Detect which cell encompasses the target text, then output its [X, Y] center coordinate. 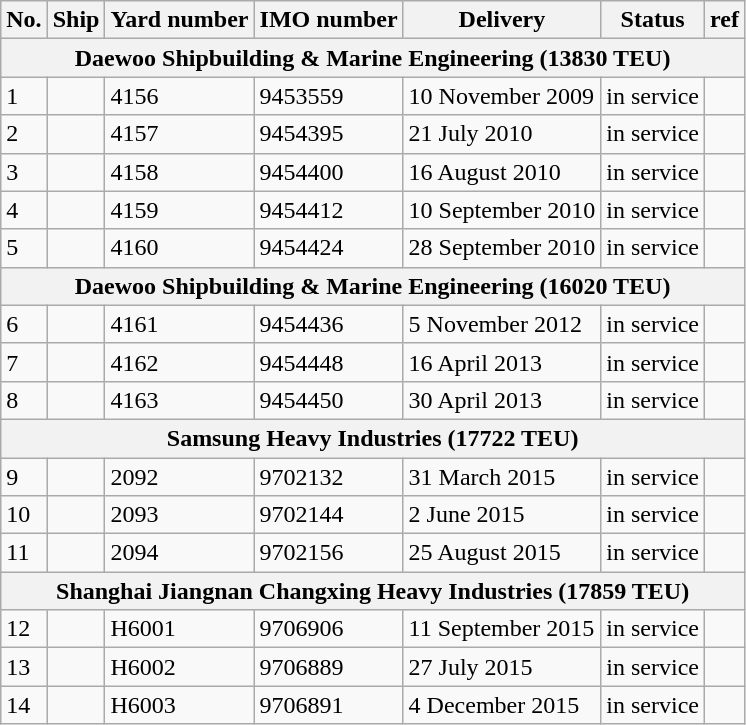
Status [653, 20]
H6003 [180, 705]
28 September 2010 [502, 248]
9 [24, 477]
5 [24, 248]
Shanghai Jiangnan Changxing Heavy Industries (17859 TEU) [373, 591]
9454412 [328, 210]
12 [24, 629]
31 March 2015 [502, 477]
Samsung Heavy Industries (17722 TEU) [373, 438]
4162 [180, 362]
5 November 2012 [502, 324]
4 December 2015 [502, 705]
10 [24, 515]
11 September 2015 [502, 629]
9454436 [328, 324]
2093 [180, 515]
9454448 [328, 362]
4163 [180, 400]
13 [24, 667]
9702132 [328, 477]
1 [24, 96]
16 August 2010 [502, 172]
4 [24, 210]
4159 [180, 210]
ref [724, 20]
14 [24, 705]
4157 [180, 134]
Yard number [180, 20]
9706889 [328, 667]
27 July 2015 [502, 667]
9706906 [328, 629]
Daewoo Shipbuilding & Marine Engineering (13830 TEU) [373, 58]
Daewoo Shipbuilding & Marine Engineering (16020 TEU) [373, 286]
H6001 [180, 629]
4160 [180, 248]
Delivery [502, 20]
7 [24, 362]
H6002 [180, 667]
2092 [180, 477]
2094 [180, 553]
30 April 2013 [502, 400]
6 [24, 324]
9454450 [328, 400]
IMO number [328, 20]
10 November 2009 [502, 96]
2 [24, 134]
8 [24, 400]
No. [24, 20]
9454395 [328, 134]
10 September 2010 [502, 210]
9702156 [328, 553]
4161 [180, 324]
11 [24, 553]
4158 [180, 172]
9702144 [328, 515]
Ship [76, 20]
9453559 [328, 96]
25 August 2015 [502, 553]
16 April 2013 [502, 362]
4156 [180, 96]
9706891 [328, 705]
2 June 2015 [502, 515]
3 [24, 172]
9454400 [328, 172]
21 July 2010 [502, 134]
9454424 [328, 248]
